Output the [X, Y] coordinate of the center of the cell containing the given text.  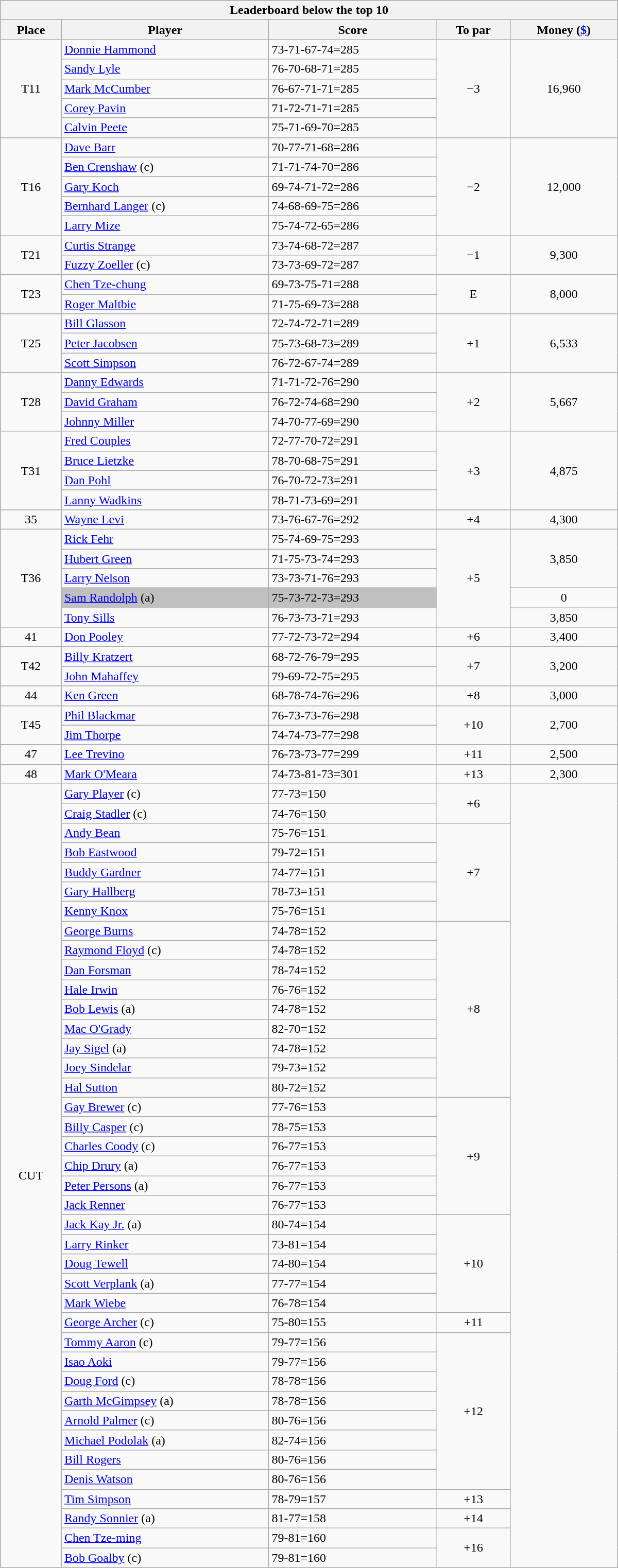
Danny Edwards [165, 382]
Sam Randolph (a) [165, 598]
Fuzzy Zoeller (c) [165, 265]
Bill Glasson [165, 324]
69-74-71-72=286 [353, 186]
T36 [31, 578]
73-71-67-74=285 [353, 49]
75-80=155 [353, 1323]
Larry Rinker [165, 1244]
5,667 [563, 402]
8,000 [563, 294]
78-70-68-75=291 [353, 461]
Bernhard Langer (c) [165, 206]
Chen Tze-ming [165, 1538]
78-71-73-69=291 [353, 500]
47 [31, 754]
Billy Casper (c) [165, 1126]
Gary Koch [165, 186]
Lanny Wadkins [165, 500]
3,000 [563, 696]
Charles Coody (c) [165, 1146]
70-77-71-68=286 [353, 147]
75-73-72-73=293 [353, 598]
71-71-72-76=290 [353, 382]
Mark McCumber [165, 89]
77-76=153 [353, 1107]
Rick Fehr [165, 539]
Bob Eastwood [165, 852]
72-77-70-72=291 [353, 441]
4,300 [563, 519]
+12 [473, 1411]
82-74=156 [353, 1440]
+14 [473, 1519]
Kenny Knox [165, 911]
0 [563, 598]
73-73-69-72=287 [353, 265]
35 [31, 519]
76-73-73-71=293 [353, 618]
George Archer (c) [165, 1323]
T28 [31, 402]
76-73-73-77=299 [353, 754]
76-76=152 [353, 990]
81-77=158 [353, 1519]
Roger Maltbie [165, 304]
Tony Sills [165, 618]
+16 [473, 1548]
Johnny Miller [165, 421]
Jack Renner [165, 1205]
48 [31, 774]
80-74=154 [353, 1225]
T21 [31, 255]
Isao Aoki [165, 1362]
Jay Sigel (a) [165, 1048]
Craig Stadler (c) [165, 813]
12,000 [563, 186]
Mark O'Meara [165, 774]
78-74=152 [353, 970]
Larry Nelson [165, 578]
Peter Persons (a) [165, 1185]
Gary Player (c) [165, 794]
3,200 [563, 666]
+9 [473, 1156]
Phil Blackmar [165, 715]
Tommy Aaron (c) [165, 1342]
David Graham [165, 402]
Raymond Floyd (c) [165, 950]
74-76=150 [353, 813]
+1 [473, 343]
73-81=154 [353, 1244]
−3 [473, 89]
41 [31, 637]
78-73=151 [353, 892]
76-73-73-76=298 [353, 715]
Peter Jacobsen [165, 343]
74-68-69-75=286 [353, 206]
Bruce Lietzke [165, 461]
Curtis Strange [165, 245]
73-76-67-76=292 [353, 519]
78-75=153 [353, 1126]
Hal Sutton [165, 1087]
44 [31, 696]
Don Pooley [165, 637]
T16 [31, 186]
E [473, 294]
+3 [473, 470]
Scott Verplank (a) [165, 1283]
2,300 [563, 774]
Denis Watson [165, 1479]
Larry Mize [165, 225]
78-79=157 [353, 1499]
Mac O'Grady [165, 1029]
Ken Green [165, 696]
Score [353, 30]
68-78-74-76=296 [353, 696]
Bob Lewis (a) [165, 1009]
Scott Simpson [165, 363]
Ben Crenshaw (c) [165, 167]
Mark Wiebe [165, 1303]
Gay Brewer (c) [165, 1107]
Sandy Lyle [165, 69]
Joey Sindelar [165, 1068]
T11 [31, 89]
71-71-74-70=286 [353, 167]
T31 [31, 470]
Billy Kratzert [165, 657]
9,300 [563, 255]
76-72-74-68=290 [353, 402]
76-78=154 [353, 1303]
+5 [473, 578]
82-70=152 [353, 1029]
Player [165, 30]
To par [473, 30]
4,875 [563, 470]
2,500 [563, 754]
Dan Forsman [165, 970]
Doug Tewell [165, 1264]
76-70-72-73=291 [353, 480]
77-73=150 [353, 794]
79-69-72-75=295 [353, 676]
3,400 [563, 637]
80-72=152 [353, 1087]
Hale Irwin [165, 990]
CUT [31, 1175]
73-73-71-76=293 [353, 578]
71-75-73-74=293 [353, 558]
Wayne Levi [165, 519]
+4 [473, 519]
Randy Sonnier (a) [165, 1519]
−1 [473, 255]
Jim Thorpe [165, 735]
74-70-77-69=290 [353, 421]
77-72-73-72=294 [353, 637]
16,960 [563, 89]
72-74-72-71=289 [353, 324]
Chen Tze-chung [165, 285]
T42 [31, 666]
T23 [31, 294]
76-67-71-71=285 [353, 89]
75-74-72-65=286 [353, 225]
Andy Bean [165, 833]
Arnold Palmer (c) [165, 1420]
Place [31, 30]
74-80=154 [353, 1264]
T25 [31, 343]
Jack Kay Jr. (a) [165, 1225]
73-74-68-72=287 [353, 245]
Calvin Peete [165, 128]
Donnie Hammond [165, 49]
Doug Ford (c) [165, 1381]
T45 [31, 725]
Bill Rogers [165, 1459]
Chip Drury (a) [165, 1166]
74-77=151 [353, 872]
76-72-67-74=289 [353, 363]
74-74-73-77=298 [353, 735]
Bob Goalby (c) [165, 1558]
John Mahaffey [165, 676]
75-74-69-75=293 [353, 539]
71-72-71-71=285 [353, 108]
68-72-76-79=295 [353, 657]
Buddy Gardner [165, 872]
Lee Trevino [165, 754]
Gary Hallberg [165, 892]
71-75-69-73=288 [353, 304]
Dave Barr [165, 147]
Leaderboard below the top 10 [309, 10]
Tim Simpson [165, 1499]
Corey Pavin [165, 108]
−2 [473, 186]
77-77=154 [353, 1283]
Money ($) [563, 30]
Dan Pohl [165, 480]
69-73-75-71=288 [353, 285]
+2 [473, 402]
George Burns [165, 931]
Garth McGimpsey (a) [165, 1401]
6,533 [563, 343]
79-73=152 [353, 1068]
Hubert Green [165, 558]
Fred Couples [165, 441]
75-71-69-70=285 [353, 128]
79-72=151 [353, 852]
74-73-81-73=301 [353, 774]
75-73-68-73=289 [353, 343]
76-70-68-71=285 [353, 69]
Michael Podolak (a) [165, 1440]
2,700 [563, 725]
